For the text-containing cell, return its midpoint in (x, y) coordinate format. 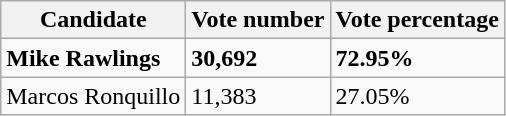
11,383 (258, 96)
27.05% (417, 96)
Candidate (94, 20)
72.95% (417, 58)
Vote number (258, 20)
Vote percentage (417, 20)
30,692 (258, 58)
Marcos Ronquillo (94, 96)
Mike Rawlings (94, 58)
